Locate the cell with the specified text and output its (x, y) center coordinate. 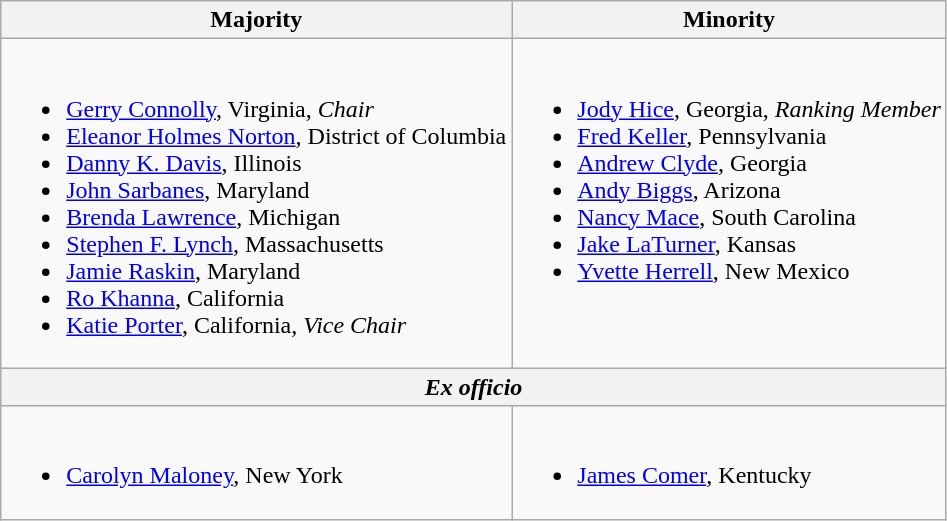
Majority (256, 20)
Minority (730, 20)
James Comer, Kentucky (730, 462)
Ex officio (474, 387)
Carolyn Maloney, New York (256, 462)
